Detect which cell encompasses the target text, then output its [x, y] center coordinate. 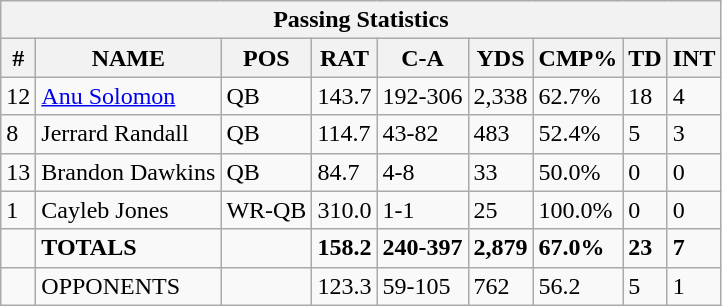
56.2 [578, 286]
3 [694, 134]
OPPONENTS [128, 286]
13 [18, 172]
33 [500, 172]
52.4% [578, 134]
YDS [500, 58]
TOTALS [128, 248]
8 [18, 134]
143.7 [344, 96]
Passing Statistics [361, 20]
2,879 [500, 248]
C-A [422, 58]
67.0% [578, 248]
158.2 [344, 248]
18 [645, 96]
4-8 [422, 172]
# [18, 58]
100.0% [578, 210]
59-105 [422, 286]
114.7 [344, 134]
WR-QB [266, 210]
12 [18, 96]
123.3 [344, 286]
RAT [344, 58]
25 [500, 210]
CMP% [578, 58]
240-397 [422, 248]
192-306 [422, 96]
483 [500, 134]
84.7 [344, 172]
POS [266, 58]
INT [694, 58]
2,338 [500, 96]
310.0 [344, 210]
43-82 [422, 134]
NAME [128, 58]
762 [500, 286]
23 [645, 248]
Jerrard Randall [128, 134]
Brandon Dawkins [128, 172]
TD [645, 58]
Anu Solomon [128, 96]
Cayleb Jones [128, 210]
7 [694, 248]
1-1 [422, 210]
62.7% [578, 96]
4 [694, 96]
50.0% [578, 172]
